Pinpoint the cell where the given text exists, returning its [x, y] midpoint coordinate. 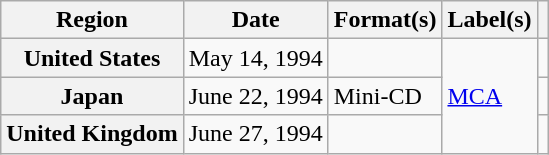
United Kingdom [92, 134]
Format(s) [385, 20]
June 27, 1994 [256, 134]
United States [92, 58]
MCA [490, 96]
Japan [92, 96]
Date [256, 20]
Region [92, 20]
Mini-CD [385, 96]
June 22, 1994 [256, 96]
May 14, 1994 [256, 58]
Label(s) [490, 20]
